Pinpoint the cell where the given text exists, returning its (x, y) midpoint coordinate. 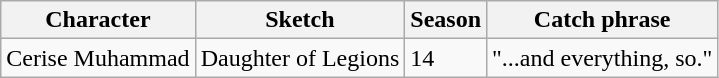
14 (446, 58)
Cerise Muhammad (98, 58)
Daughter of Legions (300, 58)
Sketch (300, 20)
Catch phrase (602, 20)
"...and everything, so." (602, 58)
Season (446, 20)
Character (98, 20)
